Identify which cell holds the provided text, then report its (x, y) central coordinate. 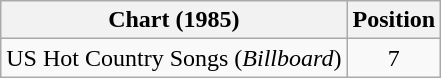
7 (394, 58)
Chart (1985) (174, 20)
US Hot Country Songs (Billboard) (174, 58)
Position (394, 20)
